For the text-containing cell, return its midpoint in [x, y] coordinate format. 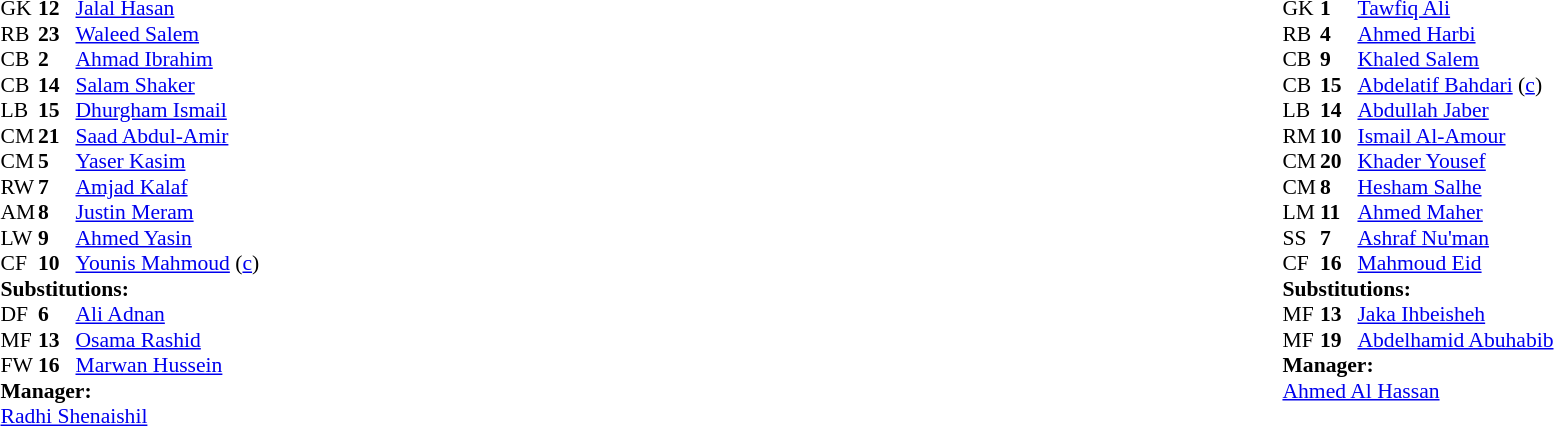
AM [19, 213]
DF [19, 315]
Abdelhamid Abuhabib [1455, 340]
Ashraf Nu'man [1455, 238]
Yaser Kasim [168, 161]
Ahmed Harbi [1455, 34]
Ahmad Ibrahim [168, 59]
23 [57, 34]
RM [1301, 136]
19 [1339, 340]
2 [57, 59]
RW [19, 187]
4 [1339, 34]
Waleed Salem [168, 34]
Ahmed Yasin [168, 238]
Justin Meram [168, 213]
Hesham Salhe [1455, 187]
Jaka Ihbeisheh [1455, 315]
Ahmed Maher [1455, 213]
Ismail Al-Amour [1455, 136]
LW [19, 238]
Dhurgham Ismail [168, 111]
Khader Yousef [1455, 161]
Osama Rashid [168, 340]
21 [57, 136]
Abdelatif Bahdari (c) [1455, 85]
Younis Mahmoud (c) [168, 263]
Saad Abdul-Amir [168, 136]
11 [1339, 213]
Amjad Kalaf [168, 187]
20 [1339, 161]
5 [57, 161]
Ahmed Al Hassan [1418, 391]
SS [1301, 238]
Salam Shaker [168, 85]
Ali Adnan [168, 315]
Marwan Hussein [168, 365]
LM [1301, 213]
FW [19, 365]
Mahmoud Eid [1455, 263]
Abdullah Jaber [1455, 111]
6 [57, 315]
Khaled Salem [1455, 59]
